Pinpoint the cell where the given text exists, returning its [x, y] midpoint coordinate. 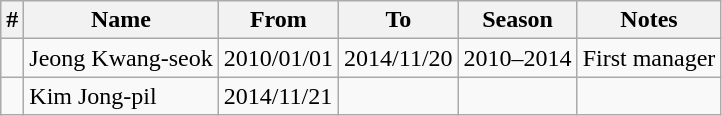
2010–2014 [518, 58]
To [399, 20]
2014/11/20 [399, 58]
Season [518, 20]
First manager [649, 58]
# [12, 20]
Kim Jong-pil [121, 96]
Notes [649, 20]
2010/01/01 [278, 58]
Jeong Kwang-seok [121, 58]
From [278, 20]
Name [121, 20]
2014/11/21 [278, 96]
